From the cell containing the given text, extract its center point as (X, Y) coordinate. 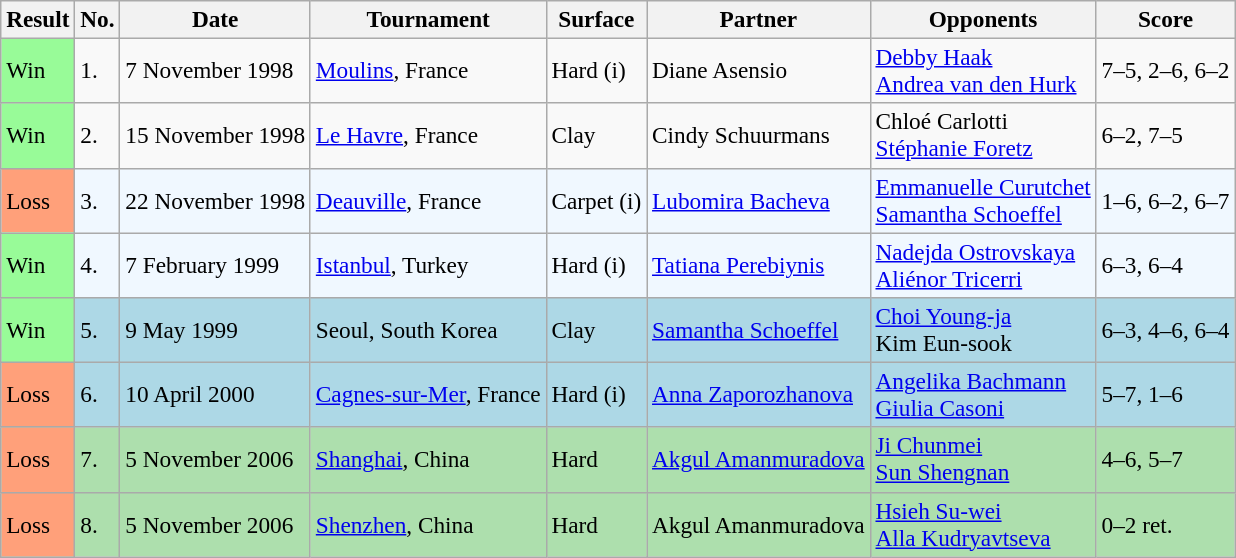
Tatiana Perebiynis (758, 264)
Emmanuelle Curutchet Samantha Schoeffel (983, 200)
3. (98, 200)
Shanghai, China (428, 460)
Partner (758, 19)
Istanbul, Turkey (428, 264)
1–6, 6–2, 6–7 (1166, 200)
Hsieh Su-wei Alla Kudryavtseva (983, 524)
Diane Asensio (758, 70)
22 November 1998 (215, 200)
Date (215, 19)
5–7, 1–6 (1166, 394)
Chloé Carlotti Stéphanie Foretz (983, 136)
Samantha Schoeffel (758, 330)
Result (38, 19)
Moulins, France (428, 70)
1. (98, 70)
Seoul, South Korea (428, 330)
6. (98, 394)
No. (98, 19)
Carpet (i) (596, 200)
7 February 1999 (215, 264)
10 April 2000 (215, 394)
Surface (596, 19)
Angelika Bachmann Giulia Casoni (983, 394)
5. (98, 330)
8. (98, 524)
7. (98, 460)
Opponents (983, 19)
2. (98, 136)
6–3, 6–4 (1166, 264)
15 November 1998 (215, 136)
Ji Chunmei Sun Shengnan (983, 460)
Le Havre, France (428, 136)
7 November 1998 (215, 70)
0–2 ret. (1166, 524)
Anna Zaporozhanova (758, 394)
Choi Young-ja Kim Eun-sook (983, 330)
6–3, 4–6, 6–4 (1166, 330)
Shenzhen, China (428, 524)
Cagnes-sur-Mer, France (428, 394)
9 May 1999 (215, 330)
4–6, 5–7 (1166, 460)
Tournament (428, 19)
Deauville, France (428, 200)
4. (98, 264)
6–2, 7–5 (1166, 136)
Cindy Schuurmans (758, 136)
Lubomira Bacheva (758, 200)
Nadejda Ostrovskaya Aliénor Tricerri (983, 264)
7–5, 2–6, 6–2 (1166, 70)
Score (1166, 19)
Debby Haak Andrea van den Hurk (983, 70)
